Extract the [X, Y] coordinate from the center of the cell holding the provided text.  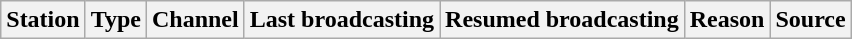
Resumed broadcasting [562, 20]
Channel [195, 20]
Type [116, 20]
Last broadcasting [342, 20]
Reason [727, 20]
Source [810, 20]
Station [43, 20]
